Scan for the cell matching the given text and deliver its [x, y] coordinate at center. 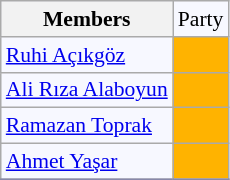
Ruhi Açıkgöz [87, 55]
Ali Rıza Alaboyun [87, 90]
Ahmet Yaşar [87, 162]
Members [87, 19]
Ramazan Toprak [87, 126]
Party [201, 19]
